Return [x, y] of the center of cell containing provided text 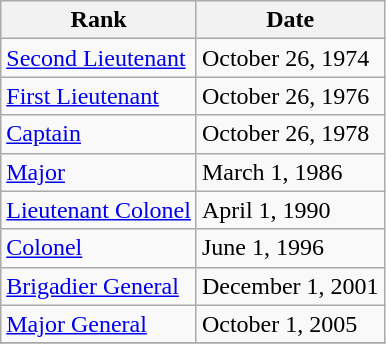
June 1, 1996 [290, 248]
Brigadier General [99, 286]
Colonel [99, 248]
Major [99, 172]
Captain [99, 134]
October 26, 1974 [290, 58]
Date [290, 20]
October 26, 1976 [290, 96]
October 26, 1978 [290, 134]
April 1, 1990 [290, 210]
First Lieutenant [99, 96]
October 1, 2005 [290, 324]
Major General [99, 324]
December 1, 2001 [290, 286]
March 1, 1986 [290, 172]
Rank [99, 20]
Lieutenant Colonel [99, 210]
Second Lieutenant [99, 58]
